Return [X, Y] of the center of cell containing provided text 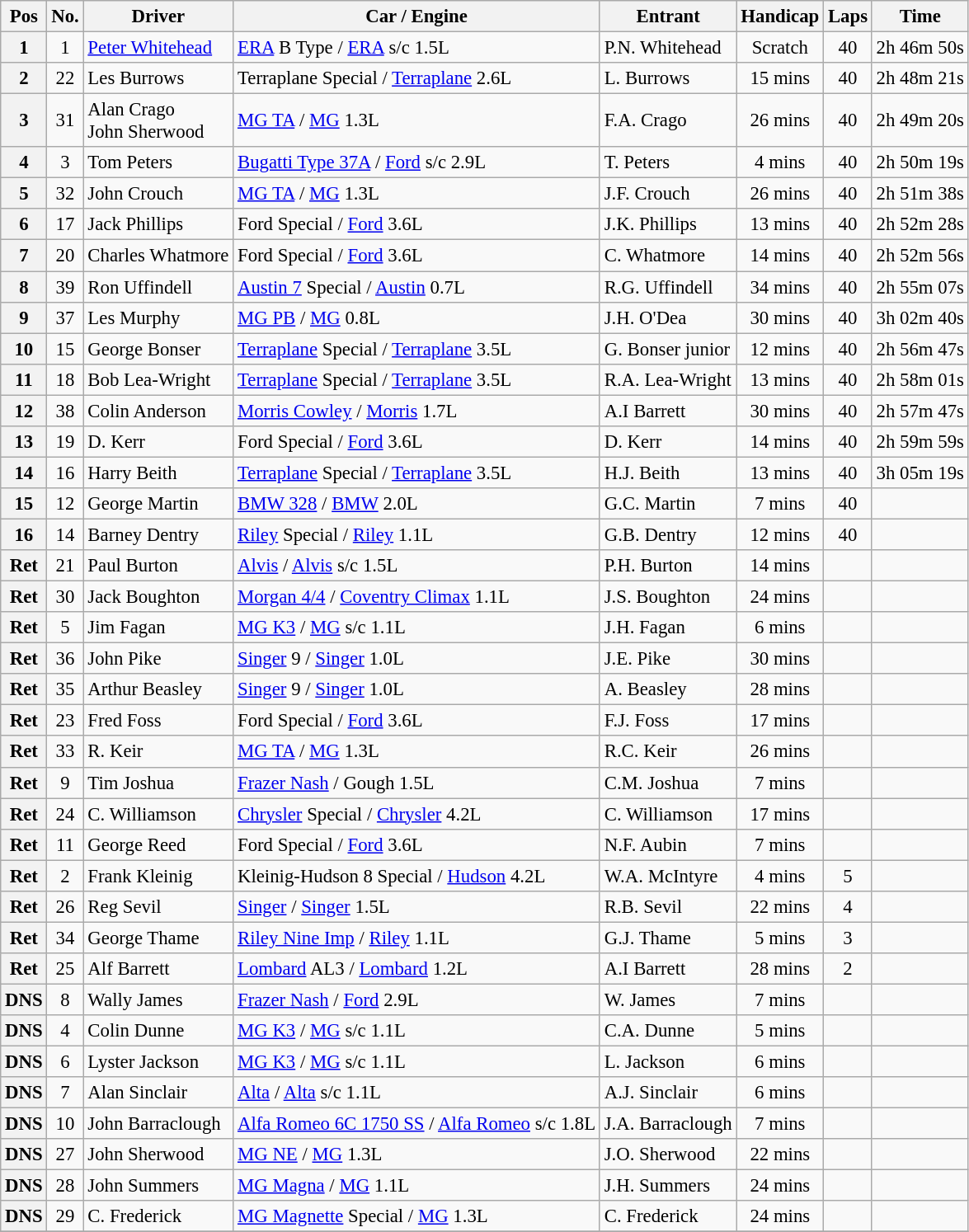
Chrysler Special / Chrysler 4.2L [417, 814]
H.J. Beith [668, 473]
MG NE / MG 1.3L [417, 1154]
Singer / Singer 1.5L [417, 907]
A. Beasley [668, 689]
Colin Anderson [158, 411]
Paul Burton [158, 566]
17 [65, 225]
Laps [848, 16]
N.F. Aubin [668, 844]
Kleinig-Hudson 8 Special / Hudson 4.2L [417, 876]
28 [65, 1186]
29 [65, 1216]
P.H. Burton [668, 566]
A.J. Sinclair [668, 1093]
BMW 328 / BMW 2.0L [417, 504]
Frazer Nash / Gough 1.5L [417, 783]
30 [65, 597]
F.J. Foss [668, 721]
J.F. Crouch [668, 194]
Morris Cowley / Morris 1.7L [417, 411]
Pos [24, 16]
Tom Peters [158, 162]
26 [65, 907]
2h 58m 01s [920, 379]
J.K. Phillips [668, 225]
Frazer Nash / Ford 2.9L [417, 999]
15 mins [780, 78]
35 [65, 689]
Fred Foss [158, 721]
J.H. Summers [668, 1186]
Bugatti Type 37A / Ford s/c 2.9L [417, 162]
Terraplane Special / Terraplane 2.6L [417, 78]
Time [920, 16]
John Pike [158, 659]
George Martin [158, 504]
Les Murphy [158, 317]
MG Magnette Special / MG 1.3L [417, 1216]
George Reed [158, 844]
Barney Dentry [158, 534]
Harry Beith [158, 473]
G.J. Thame [668, 938]
Driver [158, 16]
2h 49m 20s [920, 120]
13 [24, 442]
Riley Nine Imp / Riley 1.1L [417, 938]
Lyster Jackson [158, 1062]
John Barraclough [158, 1124]
Colin Dunne [158, 1031]
John Crouch [158, 194]
18 [65, 379]
Austin 7 Special / Austin 0.7L [417, 287]
Peter Whitehead [158, 48]
Jack Phillips [158, 225]
Arthur Beasley [158, 689]
2h 51m 38s [920, 194]
J.H. O'Dea [668, 317]
Wally James [158, 999]
Alan Sinclair [158, 1093]
No. [65, 16]
G.C. Martin [668, 504]
2h 48m 21s [920, 78]
John Summers [158, 1186]
Tim Joshua [158, 783]
ERA B Type / ERA s/c 1.5L [417, 48]
J.E. Pike [668, 659]
Entrant [668, 16]
Car / Engine [417, 16]
Jack Boughton [158, 597]
Alfa Romeo 6C 1750 SS / Alfa Romeo s/c 1.8L [417, 1124]
27 [65, 1154]
Alf Barrett [158, 969]
MG Magna / MG 1.1L [417, 1186]
23 [65, 721]
Riley Special / Riley 1.1L [417, 534]
R.C. Keir [668, 752]
3h 02m 40s [920, 317]
32 [65, 194]
Morgan 4/4 / Coventry Climax 1.1L [417, 597]
MG PB / MG 0.8L [417, 317]
19 [65, 442]
Alta / Alta s/c 1.1L [417, 1093]
36 [65, 659]
T. Peters [668, 162]
31 [65, 120]
George Bonser [158, 349]
3h 05m 19s [920, 473]
33 [65, 752]
George Thame [158, 938]
C.A. Dunne [668, 1031]
R. Keir [158, 752]
W.A. McIntyre [668, 876]
Bob Lea-Wright [158, 379]
C.M. Joshua [668, 783]
L. Burrows [668, 78]
G. Bonser junior [668, 349]
J.S. Boughton [668, 597]
2h 50m 19s [920, 162]
21 [65, 566]
34 [65, 938]
R.A. Lea-Wright [668, 379]
J.A. Barraclough [668, 1124]
F.A. Crago [668, 120]
G.B. Dentry [668, 534]
2h 57m 47s [920, 411]
2h 55m 07s [920, 287]
C. Whatmore [668, 256]
2h 52m 56s [920, 256]
R.G. Uffindell [668, 287]
Charles Whatmore [158, 256]
38 [65, 411]
34 mins [780, 287]
Les Burrows [158, 78]
Jim Fagan [158, 628]
25 [65, 969]
Scratch [780, 48]
Alan Crago John Sherwood [158, 120]
22 [65, 78]
39 [65, 287]
R.B. Sevil [668, 907]
37 [65, 317]
John Sherwood [158, 1154]
Reg Sevil [158, 907]
L. Jackson [668, 1062]
J.O. Sherwood [668, 1154]
Lombard AL3 / Lombard 1.2L [417, 969]
2h 56m 47s [920, 349]
W. James [668, 999]
Ron Uffindell [158, 287]
P.N. Whitehead [668, 48]
Frank Kleinig [158, 876]
20 [65, 256]
Handicap [780, 16]
2h 46m 50s [920, 48]
J.H. Fagan [668, 628]
24 [65, 814]
2h 59m 59s [920, 442]
2h 52m 28s [920, 225]
Alvis / Alvis s/c 1.5L [417, 566]
